Extract the [X, Y] coordinate from the center of the cell holding the provided text.  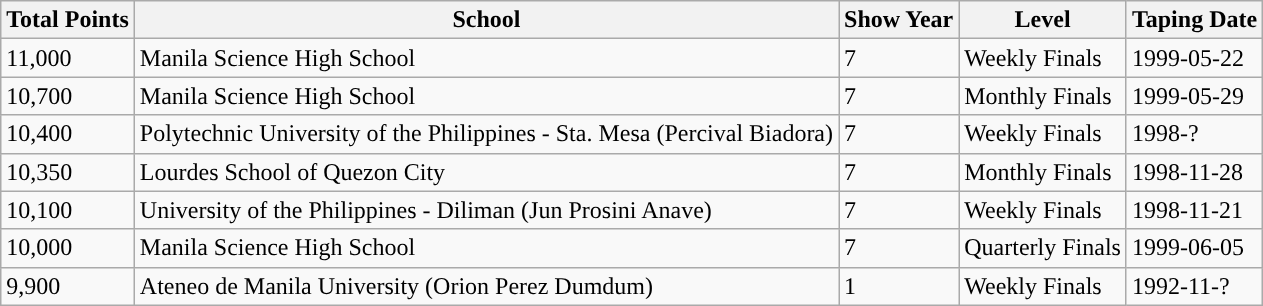
1992-11-? [1194, 286]
School [486, 20]
10,700 [68, 96]
Taping Date [1194, 20]
1998-11-21 [1194, 210]
Polytechnic University of the Philippines - Sta. Mesa (Percival Biadora) [486, 134]
1999-05-29 [1194, 96]
11,000 [68, 58]
Show Year [899, 20]
10,000 [68, 248]
1999-05-22 [1194, 58]
1998-11-28 [1194, 172]
1998-? [1194, 134]
Quarterly Finals [1043, 248]
Lourdes School of Quezon City [486, 172]
Level [1043, 20]
1999-06-05 [1194, 248]
10,400 [68, 134]
Total Points [68, 20]
10,100 [68, 210]
9,900 [68, 286]
1 [899, 286]
University of the Philippines - Diliman (Jun Prosini Anave) [486, 210]
10,350 [68, 172]
Ateneo de Manila University (Orion Perez Dumdum) [486, 286]
